Scan for the cell matching the given text and deliver its [X, Y] coordinate at center. 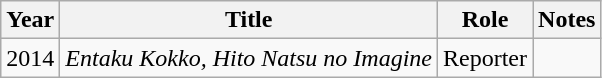
Notes [567, 20]
2014 [30, 58]
Year [30, 20]
Reporter [486, 58]
Role [486, 20]
Title [249, 20]
Entaku Kokko, Hito Natsu no Imagine [249, 58]
